Extract the [X, Y] coordinate from the center of the cell holding the provided text.  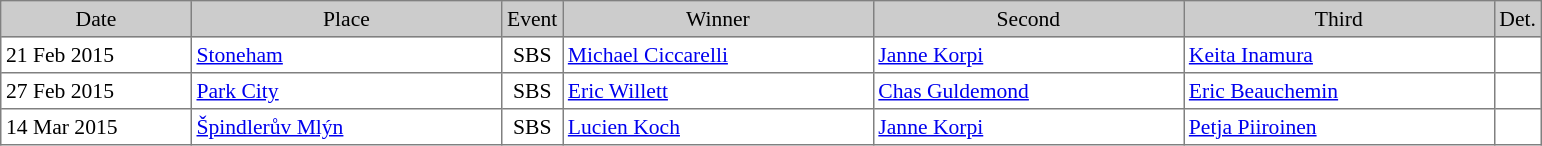
Chas Guldemond [1028, 91]
Place [346, 19]
Keita Inamura [1339, 55]
Third [1339, 19]
Eric Willett [718, 91]
Stoneham [346, 55]
14 Mar 2015 [96, 127]
Lucien Koch [718, 127]
Eric Beauchemin [1339, 91]
Špindlerův Mlýn [346, 127]
Michael Ciccarelli [718, 55]
21 Feb 2015 [96, 55]
Date [96, 19]
27 Feb 2015 [96, 91]
Second [1028, 19]
Winner [718, 19]
Det. [1518, 19]
Park City [346, 91]
Petja Piiroinen [1339, 127]
Event [532, 19]
